Pinpoint the cell where the given text exists, returning its [x, y] midpoint coordinate. 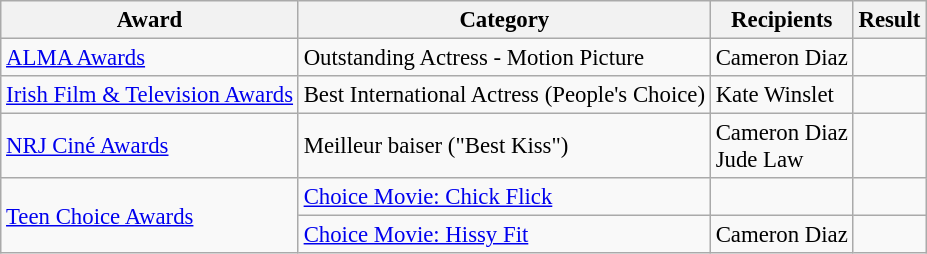
Cameron Diaz Jude Law [782, 146]
Kate Winslet [782, 95]
Award [150, 20]
Outstanding Actress - Motion Picture [504, 58]
NRJ Ciné Awards [150, 146]
Irish Film & Television Awards [150, 95]
Result [890, 20]
Recipients [782, 20]
Best International Actress (People's Choice) [504, 95]
ALMA Awards [150, 58]
Choice Movie: Hissy Fit [504, 235]
Choice Movie: Chick Flick [504, 197]
Category [504, 20]
Teen Choice Awards [150, 216]
Meilleur baiser ("Best Kiss") [504, 146]
